Return (X, Y) of the center of cell containing provided text 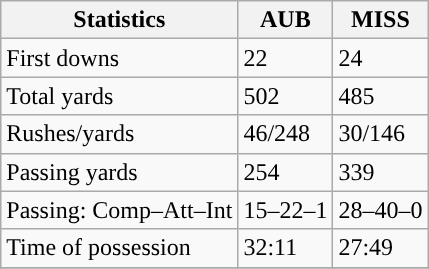
485 (380, 96)
254 (286, 172)
22 (286, 58)
46/248 (286, 134)
Time of possession (120, 248)
Total yards (120, 96)
15–22–1 (286, 210)
32:11 (286, 248)
MISS (380, 20)
Passing yards (120, 172)
Passing: Comp–Att–Int (120, 210)
28–40–0 (380, 210)
AUB (286, 20)
339 (380, 172)
24 (380, 58)
First downs (120, 58)
Rushes/yards (120, 134)
Statistics (120, 20)
502 (286, 96)
27:49 (380, 248)
30/146 (380, 134)
